Find where the given text appears and provide that cell's center as (X, Y) coordinate. 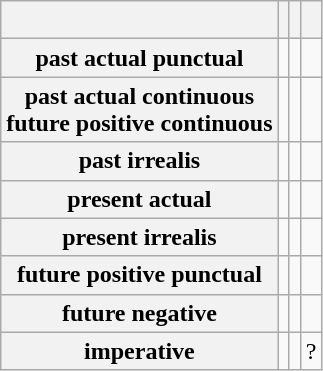
present irrealis (140, 237)
past irrealis (140, 161)
past actual continuousfuture positive continuous (140, 110)
? (311, 351)
past actual punctual (140, 58)
imperative (140, 351)
future positive punctual (140, 275)
future negative (140, 313)
present actual (140, 199)
